Output the (X, Y) coordinate of the center of the cell containing the given text.  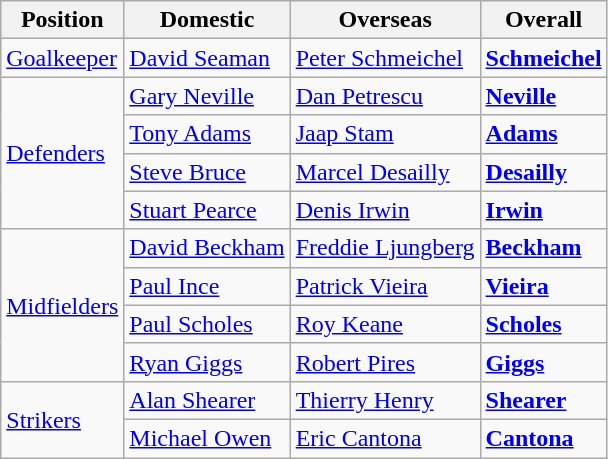
Schmeichel (544, 58)
Peter Schmeichel (385, 58)
Tony Adams (207, 134)
David Beckham (207, 248)
Paul Ince (207, 286)
Steve Bruce (207, 172)
Goalkeeper (62, 58)
Gary Neville (207, 96)
Position (62, 20)
Overall (544, 20)
Defenders (62, 153)
Paul Scholes (207, 324)
Giggs (544, 362)
Cantona (544, 438)
Desailly (544, 172)
Shearer (544, 400)
Overseas (385, 20)
Thierry Henry (385, 400)
Beckham (544, 248)
Ryan Giggs (207, 362)
Eric Cantona (385, 438)
David Seaman (207, 58)
Freddie Ljungberg (385, 248)
Jaap Stam (385, 134)
Midfielders (62, 305)
Marcel Desailly (385, 172)
Adams (544, 134)
Denis Irwin (385, 210)
Roy Keane (385, 324)
Scholes (544, 324)
Vieira (544, 286)
Dan Petrescu (385, 96)
Domestic (207, 20)
Neville (544, 96)
Michael Owen (207, 438)
Patrick Vieira (385, 286)
Robert Pires (385, 362)
Alan Shearer (207, 400)
Irwin (544, 210)
Stuart Pearce (207, 210)
Strikers (62, 419)
